Provide the [X, Y] coordinate of the cell's center where the given text is located.  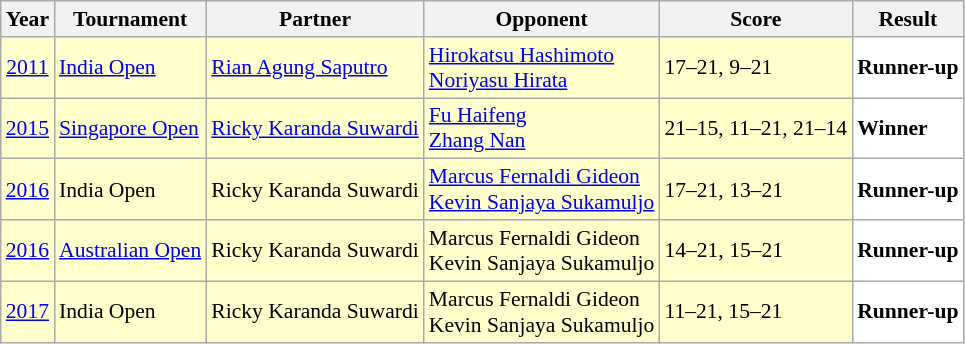
14–21, 15–21 [756, 250]
21–15, 11–21, 21–14 [756, 128]
Opponent [542, 19]
Tournament [130, 19]
Hirokatsu Hashimoto Noriyasu Hirata [542, 68]
Year [28, 19]
Score [756, 19]
2017 [28, 312]
Partner [315, 19]
Rian Agung Saputro [315, 68]
Result [908, 19]
Winner [908, 128]
2015 [28, 128]
Singapore Open [130, 128]
17–21, 13–21 [756, 190]
11–21, 15–21 [756, 312]
2011 [28, 68]
17–21, 9–21 [756, 68]
Fu Haifeng Zhang Nan [542, 128]
Australian Open [130, 250]
